Output the [x, y] coordinate of the center of the cell containing the given text.  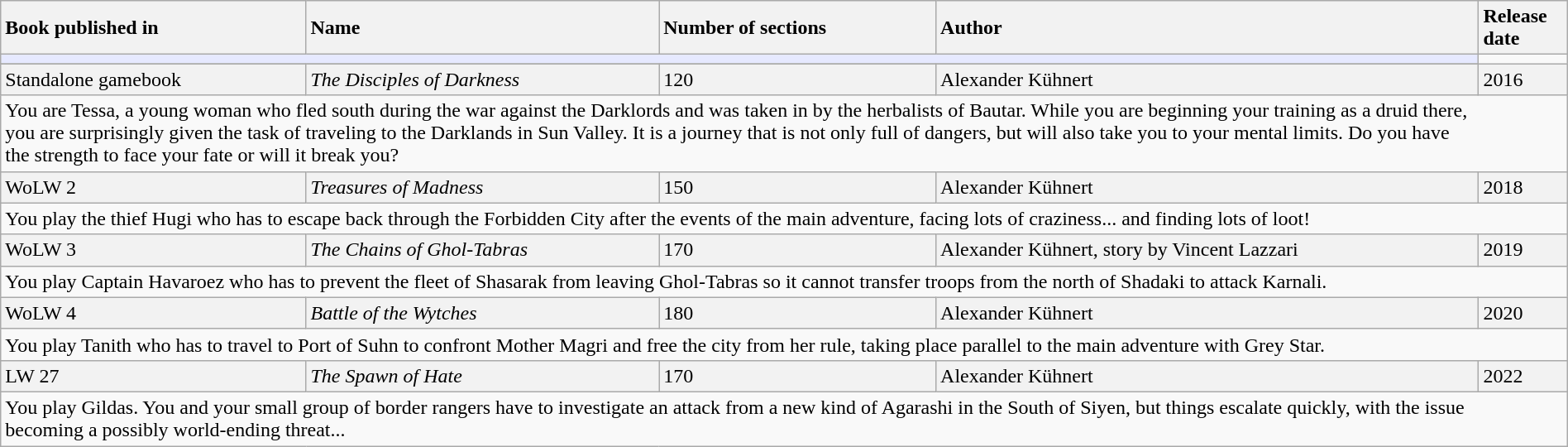
120 [797, 79]
2018 [1523, 187]
150 [797, 187]
Alexander Kühnert, story by Vincent Lazzari [1207, 250]
Battle of the Wytches [483, 313]
2020 [1523, 313]
Name [483, 28]
Release date [1523, 28]
2022 [1523, 376]
The Chains of Ghol-Tabras [483, 250]
WoLW 3 [154, 250]
Standalone gamebook [154, 79]
WoLW 2 [154, 187]
Number of sections [797, 28]
Book published in [154, 28]
Treasures of Madness [483, 187]
WoLW 4 [154, 313]
The Disciples of Darkness [483, 79]
180 [797, 313]
2019 [1523, 250]
Author [1207, 28]
The Spawn of Hate [483, 376]
2016 [1523, 79]
LW 27 [154, 376]
